From the cell containing the given text, extract its center point as (X, Y) coordinate. 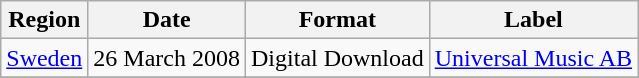
Sweden (44, 58)
Label (533, 20)
Format (338, 20)
Region (44, 20)
Universal Music AB (533, 58)
26 March 2008 (167, 58)
Digital Download (338, 58)
Date (167, 20)
